Search for the cell housing the specified text and yield its [x, y] center coordinate. 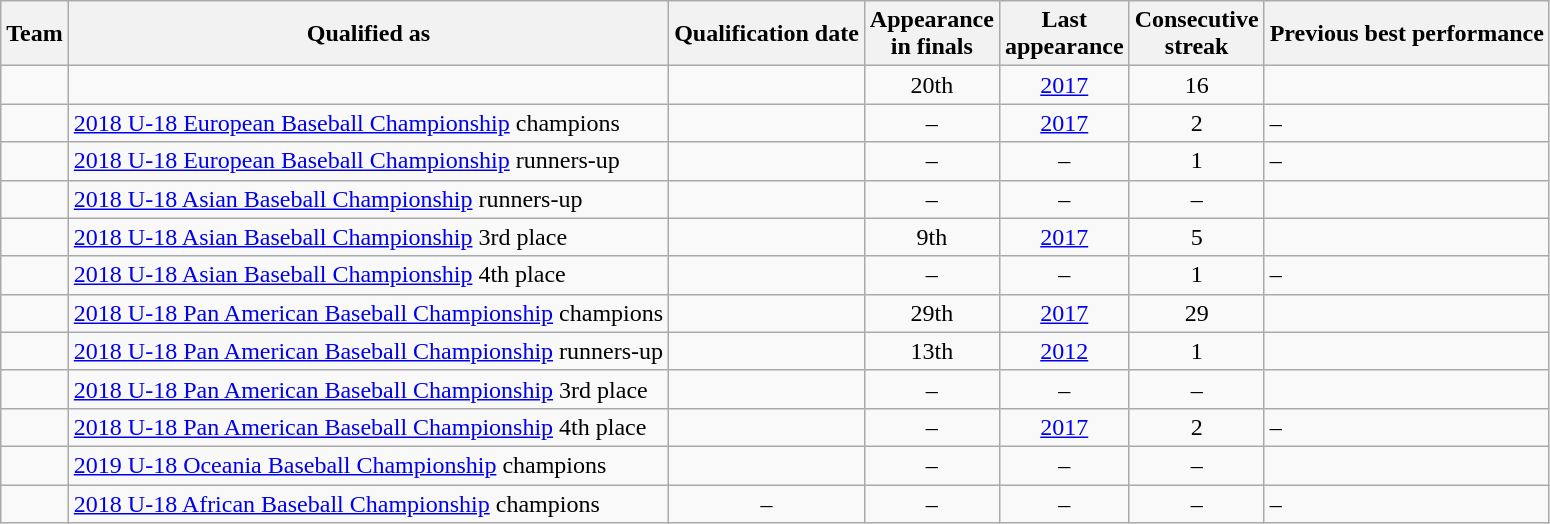
2018 U-18 Asian Baseball Championship 4th place [368, 275]
2018 U-18 Pan American Baseball Championship runners-up [368, 351]
Lastappearance [1064, 34]
Consecutivestreak [1196, 34]
16 [1196, 85]
2018 U-18 Pan American Baseball Championship 4th place [368, 427]
5 [1196, 237]
2019 U-18 Oceania Baseball Championship champions [368, 465]
9th [932, 237]
2018 U-18 Asian Baseball Championship runners-up [368, 199]
Previous best performance [1406, 34]
29th [932, 313]
Qualified as [368, 34]
2018 U-18 African Baseball Championship champions [368, 503]
20th [932, 85]
Appearancein finals [932, 34]
2018 U-18 Asian Baseball Championship 3rd place [368, 237]
13th [932, 351]
2018 U-18 European Baseball Championship champions [368, 123]
2018 U-18 Pan American Baseball Championship 3rd place [368, 389]
2018 U-18 European Baseball Championship runners-up [368, 161]
2018 U-18 Pan American Baseball Championship champions [368, 313]
Qualification date [767, 34]
Team [35, 34]
2012 [1064, 351]
29 [1196, 313]
